Provide the (x, y) coordinate of the cell's center where the given text is located.  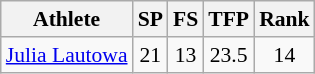
21 (150, 55)
FS (186, 19)
13 (186, 55)
Rank (284, 19)
Julia Lautowa (67, 55)
TFP (228, 19)
23.5 (228, 55)
14 (284, 55)
Athlete (67, 19)
SP (150, 19)
